Detect which cell encompasses the target text, then output its (X, Y) center coordinate. 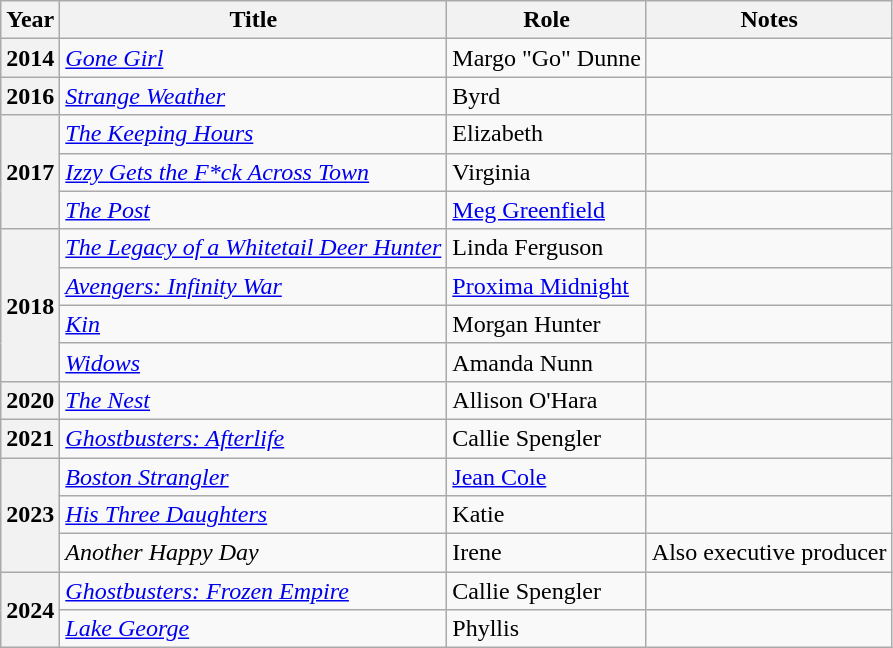
The Post (254, 210)
Strange Weather (254, 96)
Ghostbusters: Afterlife (254, 438)
2020 (30, 400)
Morgan Hunter (547, 324)
Notes (769, 20)
The Nest (254, 400)
Gone Girl (254, 58)
His Three Daughters (254, 515)
2016 (30, 96)
2017 (30, 172)
Title (254, 20)
2021 (30, 438)
2014 (30, 58)
2024 (30, 610)
Role (547, 20)
Proxima Midnight (547, 286)
Linda Ferguson (547, 248)
2023 (30, 515)
Amanda Nunn (547, 362)
Ghostbusters: Frozen Empire (254, 591)
Year (30, 20)
Also executive producer (769, 553)
Widows (254, 362)
Elizabeth (547, 134)
Margo "Go" Dunne (547, 58)
The Keeping Hours (254, 134)
Allison O'Hara (547, 400)
Izzy Gets the F*ck Across Town (254, 172)
The Legacy of a Whitetail Deer Hunter (254, 248)
Meg Greenfield (547, 210)
Avengers: Infinity War (254, 286)
Phyllis (547, 629)
Virginia (547, 172)
Katie (547, 515)
Another Happy Day (254, 553)
Lake George (254, 629)
Irene (547, 553)
Byrd (547, 96)
Kin (254, 324)
Boston Strangler (254, 477)
Jean Cole (547, 477)
2018 (30, 305)
